Return [x, y] of the center of cell containing provided text 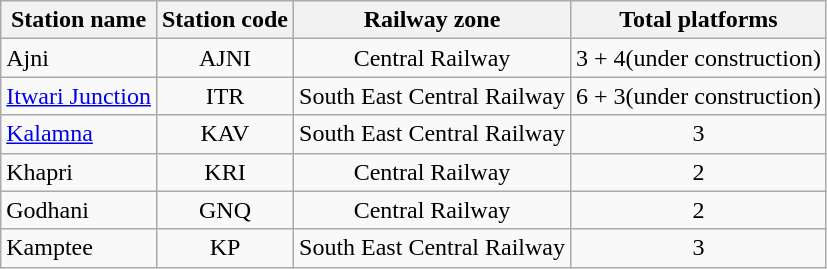
KAV [224, 134]
AJNI [224, 58]
3 + 4(under construction) [699, 58]
Station code [224, 20]
ITR [224, 96]
Itwari Junction [79, 96]
Kalamna [79, 134]
Railway zone [432, 20]
Station name [79, 20]
Khapri [79, 172]
6 + 3(under construction) [699, 96]
KP [224, 248]
Ajni [79, 58]
Total platforms [699, 20]
KRI [224, 172]
Godhani [79, 210]
GNQ [224, 210]
Kamptee [79, 248]
